Provide the [X, Y] coordinate of the cell's center where the given text is located.  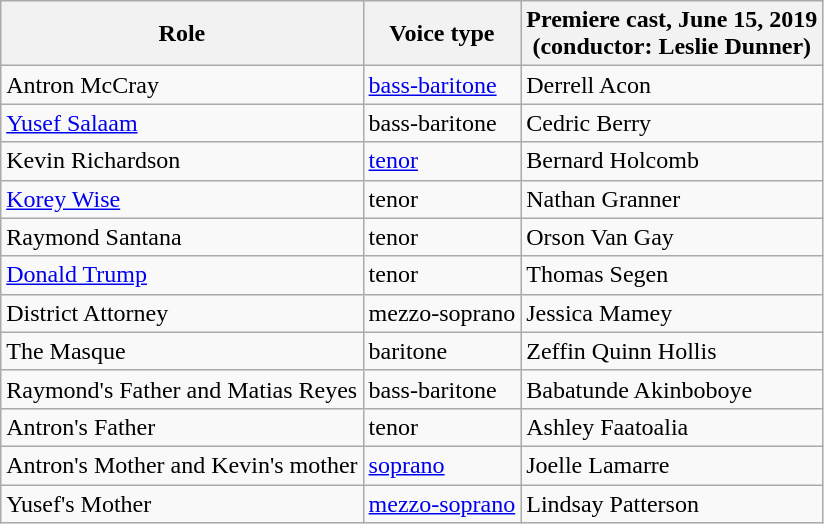
Kevin Richardson [182, 161]
Nathan Granner [672, 199]
Antron McCray [182, 85]
Ashley Faatoalia [672, 427]
Cedric Berry [672, 123]
The Masque [182, 351]
District Attorney [182, 313]
Jessica Mamey [672, 313]
Zeffin Quinn Hollis [672, 351]
Thomas Segen [672, 275]
Lindsay Patterson [672, 503]
Role [182, 34]
Raymond Santana [182, 237]
Bernard Holcomb [672, 161]
Antron's Mother and Kevin's mother [182, 465]
Voice type [442, 34]
soprano [442, 465]
Donald Trump [182, 275]
Yusef's Mother [182, 503]
Orson Van Gay [672, 237]
Babatunde Akinboboye [672, 389]
Derrell Acon [672, 85]
baritone [442, 351]
Joelle Lamarre [672, 465]
Antron's Father [182, 427]
Korey Wise [182, 199]
Premiere cast, June 15, 2019(conductor: Leslie Dunner) [672, 34]
Raymond's Father and Matias Reyes [182, 389]
Yusef Salaam [182, 123]
